Output the (X, Y) coordinate of the center of the cell containing the given text.  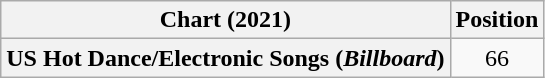
Chart (2021) (226, 20)
Position (497, 20)
US Hot Dance/Electronic Songs (Billboard) (226, 58)
66 (497, 58)
